For the text-containing cell, return its midpoint in [X, Y] coordinate format. 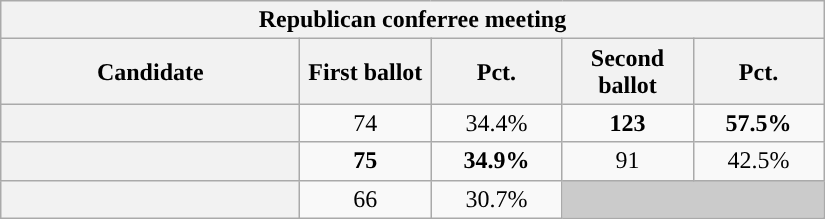
74 [366, 123]
91 [628, 161]
34.4% [496, 123]
30.7% [496, 199]
Second ballot [628, 72]
34.9% [496, 161]
57.5% [758, 123]
Republican conferree meeting [412, 20]
75 [366, 161]
Candidate [150, 72]
66 [366, 199]
First ballot [366, 72]
42.5% [758, 161]
123 [628, 123]
